Extract the (X, Y) coordinate from the center of the cell holding the provided text.  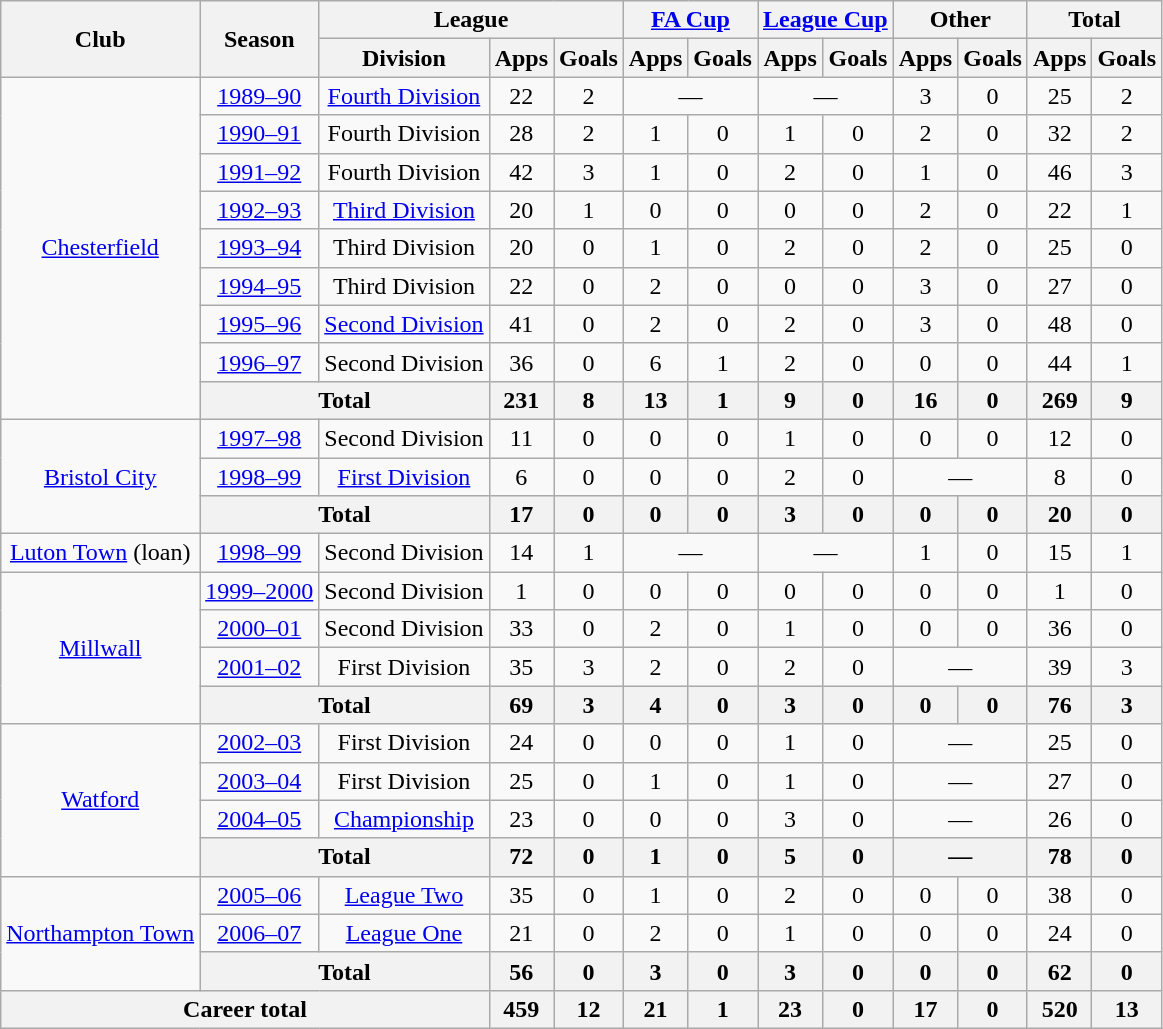
62 (1059, 971)
69 (521, 705)
56 (521, 971)
1994–95 (260, 286)
44 (1059, 362)
269 (1059, 400)
78 (1059, 857)
Chesterfield (100, 248)
33 (521, 629)
Career total (245, 1009)
520 (1059, 1009)
2000–01 (260, 629)
Season (260, 39)
2005–06 (260, 895)
2001–02 (260, 667)
459 (521, 1009)
32 (1059, 134)
42 (521, 172)
48 (1059, 324)
2002–03 (260, 743)
1990–91 (260, 134)
League One (404, 933)
Bristol City (100, 476)
5 (790, 857)
Watford (100, 800)
1993–94 (260, 248)
League Cup (826, 20)
1996–97 (260, 362)
28 (521, 134)
Division (404, 58)
1989–90 (260, 96)
Luton Town (loan) (100, 553)
39 (1059, 667)
FA Cup (690, 20)
1992–93 (260, 210)
4 (655, 705)
1995–96 (260, 324)
46 (1059, 172)
1997–98 (260, 438)
League Two (404, 895)
Championship (404, 819)
1991–92 (260, 172)
Northampton Town (100, 933)
Club (100, 39)
15 (1059, 553)
2006–07 (260, 933)
76 (1059, 705)
14 (521, 553)
2003–04 (260, 781)
231 (521, 400)
Millwall (100, 648)
2004–05 (260, 819)
41 (521, 324)
11 (521, 438)
16 (925, 400)
38 (1059, 895)
League (472, 20)
26 (1059, 819)
1999–2000 (260, 591)
72 (521, 857)
Other (960, 20)
